For the text-containing cell, return its midpoint in [x, y] coordinate format. 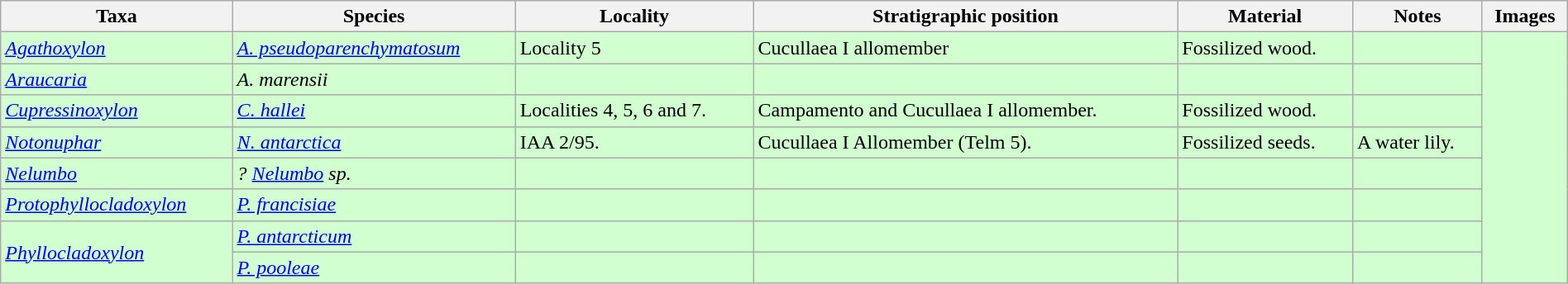
Images [1525, 17]
Nelumbo [117, 173]
Locality 5 [634, 48]
C. hallei [374, 111]
Cucullaea I Allomember (Telm 5). [966, 142]
Araucaria [117, 79]
Notonuphar [117, 142]
P. francisiae [374, 205]
Material [1265, 17]
Localities 4, 5, 6 and 7. [634, 111]
Taxa [117, 17]
Campamento and Cucullaea I allomember. [966, 111]
Notes [1417, 17]
Locality [634, 17]
A. pseudoparenchymatosum [374, 48]
IAA 2/95. [634, 142]
A water lily. [1417, 142]
Fossilized seeds. [1265, 142]
Agathoxylon [117, 48]
Species [374, 17]
P. antarcticum [374, 236]
? Nelumbo sp. [374, 173]
A. marensii [374, 79]
Cupressinoxylon [117, 111]
P. pooleae [374, 267]
N. antarctica [374, 142]
Stratigraphic position [966, 17]
Cucullaea I allomember [966, 48]
Phyllocladoxylon [117, 252]
Protophyllocladoxylon [117, 205]
